Capture the cell that displays the provided text and extract its (x, y) central coordinate. 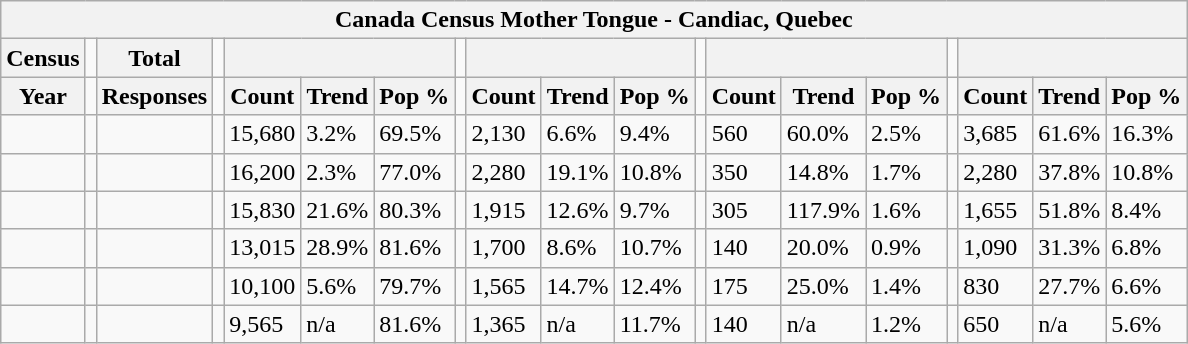
10,100 (262, 286)
Census (43, 58)
37.8% (1070, 172)
60.0% (823, 134)
1.6% (906, 210)
1,365 (504, 324)
0.9% (906, 248)
2.5% (906, 134)
Year (43, 96)
9.7% (654, 210)
79.7% (414, 286)
10.7% (654, 248)
20.0% (823, 248)
14.8% (823, 172)
21.6% (338, 210)
15,830 (262, 210)
8.4% (1146, 210)
14.7% (578, 286)
2,130 (504, 134)
1,700 (504, 248)
305 (744, 210)
350 (744, 172)
9.4% (654, 134)
12.6% (578, 210)
560 (744, 134)
31.3% (1070, 248)
1.2% (906, 324)
1.4% (906, 286)
1.7% (906, 172)
650 (996, 324)
25.0% (823, 286)
13,015 (262, 248)
69.5% (414, 134)
51.8% (1070, 210)
Responses (154, 96)
117.9% (823, 210)
61.6% (1070, 134)
2.3% (338, 172)
1,565 (504, 286)
15,680 (262, 134)
1,655 (996, 210)
175 (744, 286)
9,565 (262, 324)
27.7% (1070, 286)
12.4% (654, 286)
80.3% (414, 210)
830 (996, 286)
6.8% (1146, 248)
3.2% (338, 134)
28.9% (338, 248)
Canada Census Mother Tongue - Candiac, Quebec (594, 20)
3,685 (996, 134)
11.7% (654, 324)
77.0% (414, 172)
16,200 (262, 172)
Total (154, 58)
19.1% (578, 172)
16.3% (1146, 134)
1,915 (504, 210)
8.6% (578, 248)
1,090 (996, 248)
